Pinpoint the cell where the given text exists, returning its (x, y) midpoint coordinate. 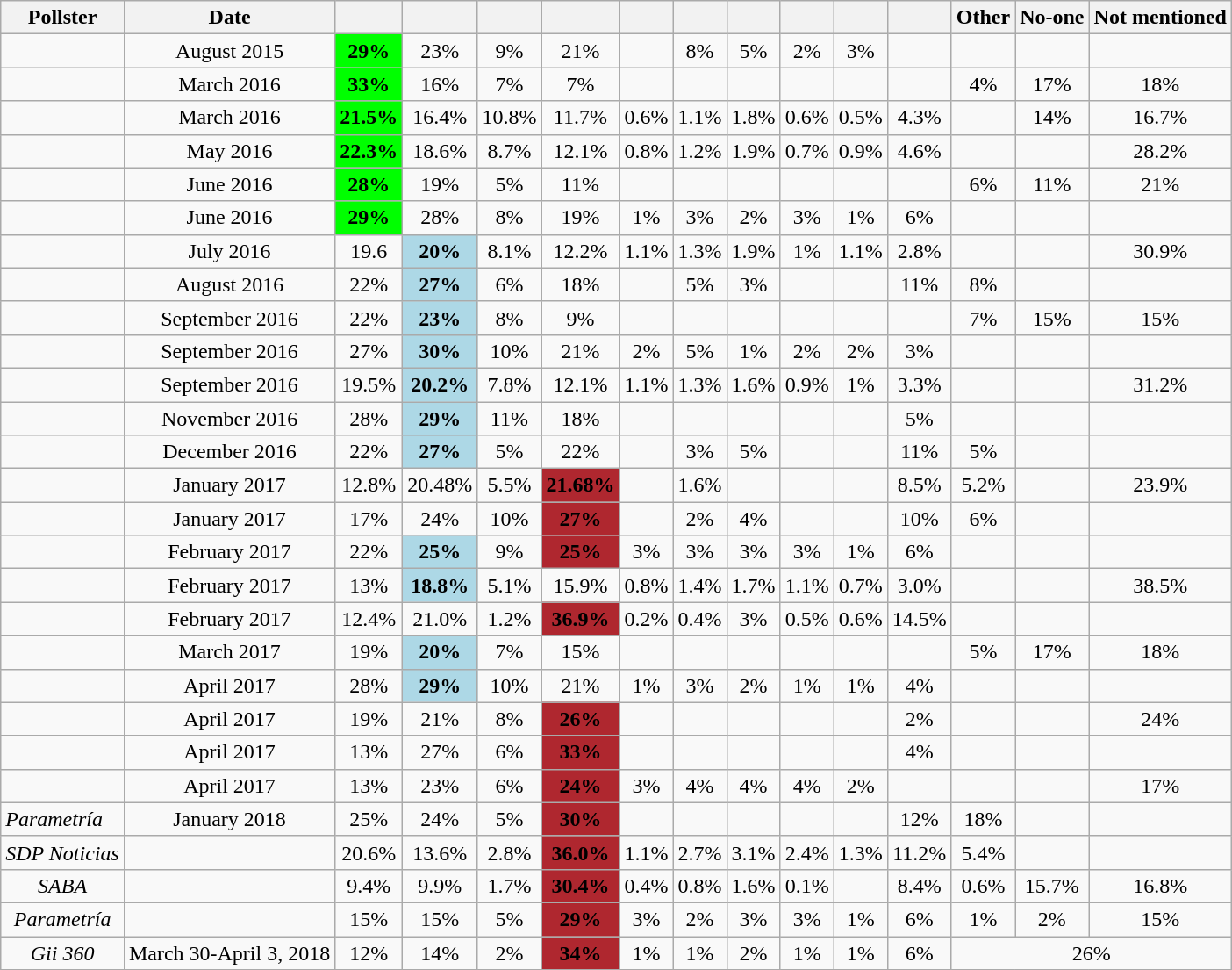
28.2% (1160, 151)
16.8% (1160, 886)
March 2017 (229, 652)
12.8% (369, 485)
13.6% (441, 852)
10.8% (509, 118)
38.5% (1160, 586)
11.7% (581, 118)
31.2% (1160, 384)
1.4% (700, 586)
2.7% (700, 852)
January 2018 (229, 819)
May 2016 (229, 151)
Other (983, 18)
1.8% (753, 118)
2.4% (807, 852)
11.2% (920, 852)
21.0% (441, 619)
8.7% (509, 151)
20.2% (441, 384)
5.2% (983, 485)
12.2% (581, 251)
3.0% (920, 586)
19.5% (369, 384)
20.6% (369, 852)
SDP Noticias (63, 852)
December 2016 (229, 452)
12.4% (369, 619)
16.7% (1160, 118)
23.9% (1160, 485)
21.5% (369, 118)
34% (581, 952)
20.48% (441, 485)
16% (441, 84)
5.1% (509, 586)
30.4% (581, 886)
3.3% (920, 384)
19.6 (369, 251)
8.4% (920, 886)
Date (229, 18)
No-one (1052, 18)
7.8% (509, 384)
July 2016 (229, 251)
November 2016 (229, 419)
15.7% (1052, 886)
36.9% (581, 619)
16.4% (441, 118)
14.5% (920, 619)
18.6% (441, 151)
Pollster (63, 18)
30.9% (1160, 251)
March 30-April 3, 2018 (229, 952)
5.4% (983, 852)
Gii 360 (63, 952)
August 2016 (229, 284)
4.3% (920, 118)
21.68% (581, 485)
5.5% (509, 485)
8.5% (920, 485)
0.2% (646, 619)
4.6% (920, 151)
8.1% (509, 251)
Not mentioned (1160, 18)
0.1% (807, 886)
9.4% (369, 886)
18.8% (441, 586)
15.9% (581, 586)
36.0% (581, 852)
3.1% (753, 852)
22.3% (369, 151)
SABA (63, 886)
August 2015 (229, 51)
9.9% (441, 886)
